Detect which cell encompasses the target text, then output its [x, y] center coordinate. 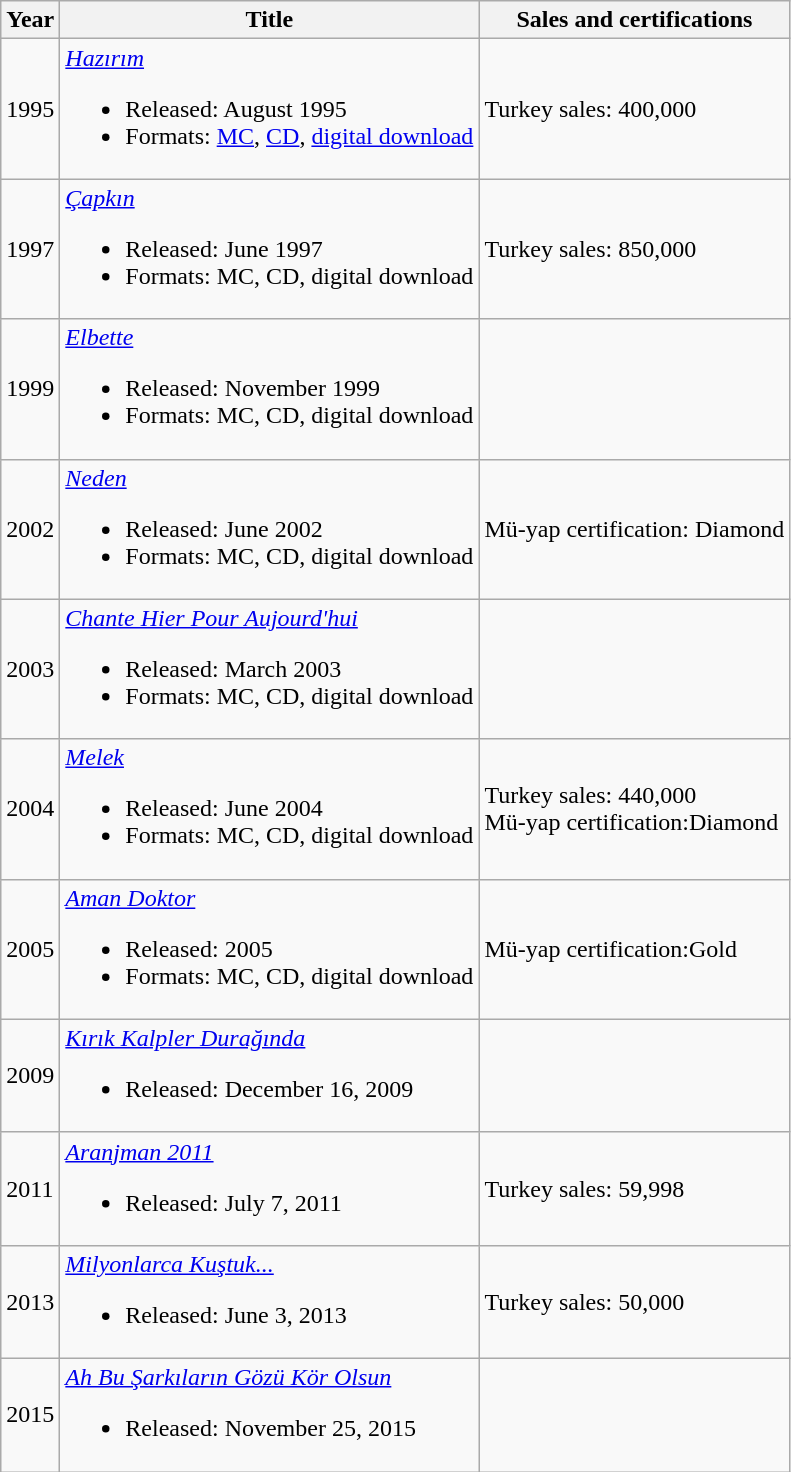
Turkey sales: 440,000Mü-yap certification:Diamond [634, 809]
Mü-yap certification: Diamond [634, 529]
Turkey sales: 59,998 [634, 1188]
2005 [30, 949]
2009 [30, 1076]
Year [30, 20]
2013 [30, 1302]
Turkey sales: 850,000 [634, 249]
Milyonlarca Kuştuk...Released: June 3, 2013 [270, 1302]
2002 [30, 529]
Ah Bu Şarkıların Gözü Kör OlsunReleased: November 25, 2015 [270, 1414]
Aman DoktorReleased: 2005Formats: MC, CD, digital download [270, 949]
ÇapkınReleased: June 1997Formats: MC, CD, digital download [270, 249]
Aranjman 2011Released: July 7, 2011 [270, 1188]
2004 [30, 809]
2011 [30, 1188]
1995 [30, 109]
Kırık Kalpler DurağındaReleased: December 16, 2009 [270, 1076]
Sales and certifications [634, 20]
Chante Hier Pour Aujourd'huiReleased: March 2003Formats: MC, CD, digital download [270, 669]
Turkey sales: 400,000 [634, 109]
1999 [30, 389]
Title [270, 20]
Mü-yap certification:Gold [634, 949]
NedenReleased: June 2002Formats: MC, CD, digital download [270, 529]
1997 [30, 249]
Turkey sales: 50,000 [634, 1302]
2015 [30, 1414]
ElbetteReleased: November 1999Formats: MC, CD, digital download [270, 389]
2003 [30, 669]
MelekReleased: June 2004Formats: MC, CD, digital download [270, 809]
HazırımReleased: August 1995Formats: MC, CD, digital download [270, 109]
